From the cell containing the given text, extract its center point as (x, y) coordinate. 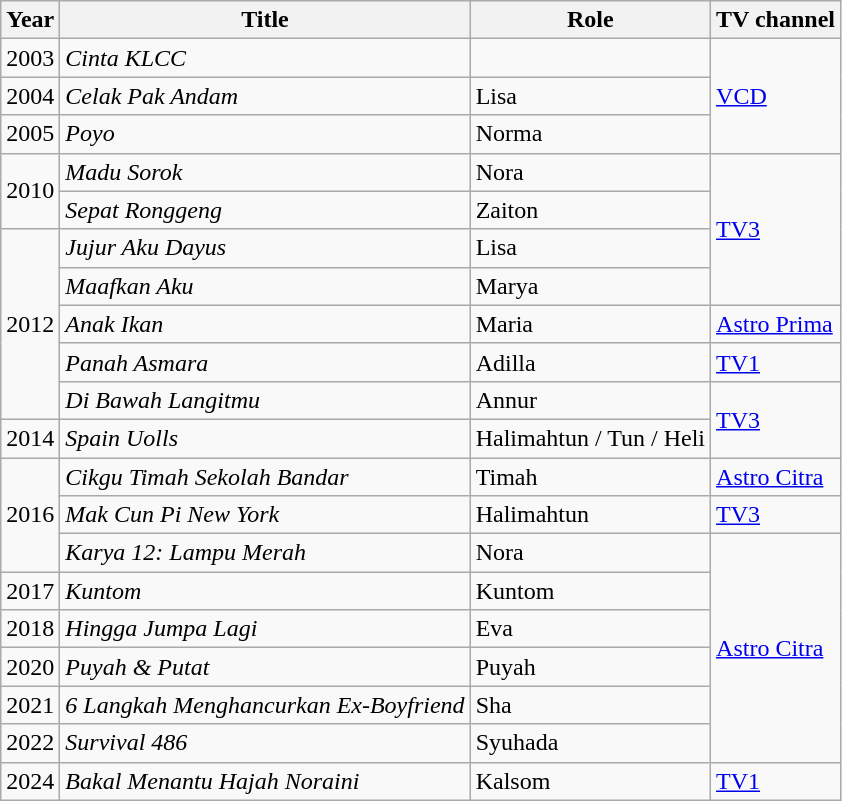
2010 (30, 191)
Adilla (590, 362)
2020 (30, 667)
6 Langkah Menghancurkan Ex-Boyfriend (265, 705)
Celak Pak Andam (265, 96)
Kalsom (590, 781)
2018 (30, 629)
Puyah & Putat (265, 667)
Year (30, 20)
Halimahtun / Tun / Heli (590, 438)
TV channel (776, 20)
Mak Cun Pi New York (265, 515)
Di Bawah Langitmu (265, 400)
2014 (30, 438)
2021 (30, 705)
Madu Sorok (265, 172)
Bakal Menantu Hajah Noraini (265, 781)
Syuhada (590, 743)
Puyah (590, 667)
2022 (30, 743)
2017 (30, 591)
Maria (590, 324)
Annur (590, 400)
Jujur Aku Dayus (265, 248)
Spain Uolls (265, 438)
VCD (776, 96)
Anak Ikan (265, 324)
Title (265, 20)
Maafkan Aku (265, 286)
Eva (590, 629)
Halimahtun (590, 515)
2004 (30, 96)
Timah (590, 477)
2016 (30, 515)
Hingga Jumpa Lagi (265, 629)
2012 (30, 324)
Cikgu Timah Sekolah Bandar (265, 477)
2005 (30, 134)
Marya (590, 286)
Poyo (265, 134)
Astro Prima (776, 324)
Role (590, 20)
Sepat Ronggeng (265, 210)
Cinta KLCC (265, 58)
Panah Asmara (265, 362)
Norma (590, 134)
Sha (590, 705)
2003 (30, 58)
2024 (30, 781)
Karya 12: Lampu Merah (265, 553)
Zaiton (590, 210)
Survival 486 (265, 743)
